Search for the cell housing the specified text and yield its [X, Y] center coordinate. 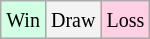
Win [24, 20]
Draw [72, 20]
Loss [126, 20]
